For the text-containing cell, return its midpoint in (x, y) coordinate format. 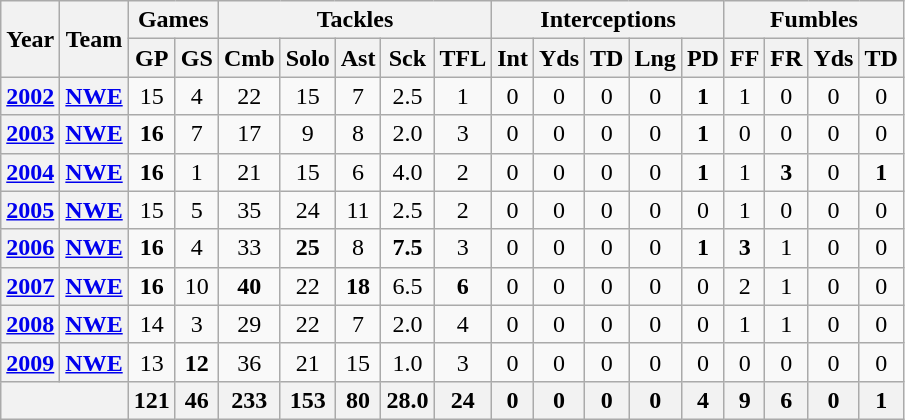
Lng (655, 58)
FR (786, 58)
GS (196, 58)
36 (249, 362)
11 (358, 210)
233 (249, 400)
2006 (30, 248)
2008 (30, 324)
80 (358, 400)
10 (196, 286)
2005 (30, 210)
13 (152, 362)
Solo (308, 58)
35 (249, 210)
Games (173, 20)
33 (249, 248)
Team (94, 39)
1.0 (408, 362)
TFL (463, 58)
2004 (30, 172)
FF (744, 58)
Int (513, 58)
7.5 (408, 248)
GP (152, 58)
6.5 (408, 286)
PD (702, 58)
25 (308, 248)
Sck (408, 58)
Tackles (354, 20)
40 (249, 286)
14 (152, 324)
5 (196, 210)
12 (196, 362)
Cmb (249, 58)
Year (30, 39)
17 (249, 134)
121 (152, 400)
28.0 (408, 400)
2002 (30, 96)
2003 (30, 134)
18 (358, 286)
2009 (30, 362)
46 (196, 400)
29 (249, 324)
Fumbles (814, 20)
Ast (358, 58)
2007 (30, 286)
Interceptions (608, 20)
153 (308, 400)
4.0 (408, 172)
